Return (X, Y) of the center of cell containing provided text 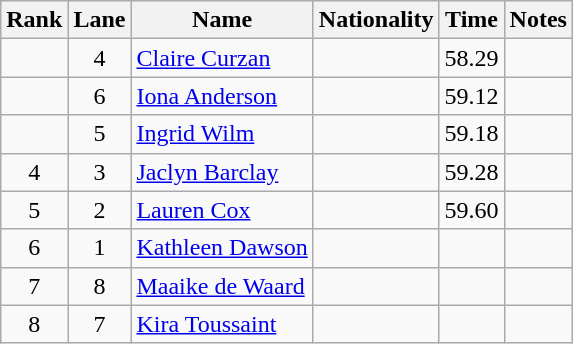
58.29 (472, 58)
3 (100, 172)
59.60 (472, 210)
59.28 (472, 172)
Lauren Cox (222, 210)
Jaclyn Barclay (222, 172)
Ingrid Wilm (222, 134)
Name (222, 20)
59.12 (472, 96)
59.18 (472, 134)
2 (100, 210)
Kira Toussaint (222, 324)
Maaike de Waard (222, 286)
Nationality (376, 20)
Kathleen Dawson (222, 248)
Time (472, 20)
Claire Curzan (222, 58)
Rank (34, 20)
Iona Anderson (222, 96)
Lane (100, 20)
Notes (538, 20)
1 (100, 248)
